From the cell containing the given text, extract its center point as (x, y) coordinate. 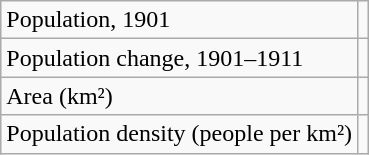
Population change, 1901–1911 (180, 58)
Population density (people per km²) (180, 134)
Area (km²) (180, 96)
Population, 1901 (180, 20)
